Search for the cell housing the specified text and yield its [X, Y] center coordinate. 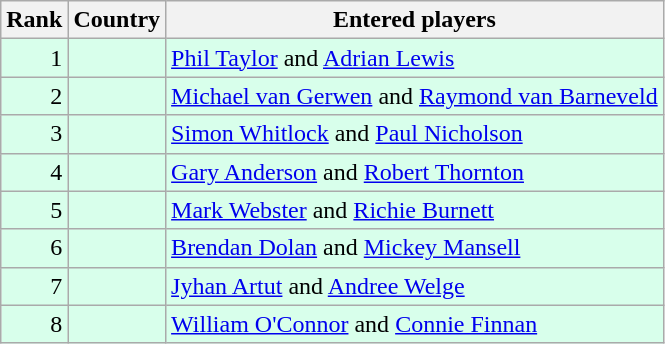
3 [34, 134]
7 [34, 286]
Michael van Gerwen and Raymond van Barneveld [415, 96]
Jyhan Artut and Andree Welge [415, 286]
2 [34, 96]
8 [34, 324]
Simon Whitlock and Paul Nicholson [415, 134]
1 [34, 58]
Country [117, 20]
Gary Anderson and Robert Thornton [415, 172]
Entered players [415, 20]
5 [34, 210]
Phil Taylor and Adrian Lewis [415, 58]
Rank [34, 20]
Brendan Dolan and Mickey Mansell [415, 248]
Mark Webster and Richie Burnett [415, 210]
4 [34, 172]
6 [34, 248]
William O'Connor and Connie Finnan [415, 324]
